Pinpoint the cell where the given text exists, returning its (x, y) midpoint coordinate. 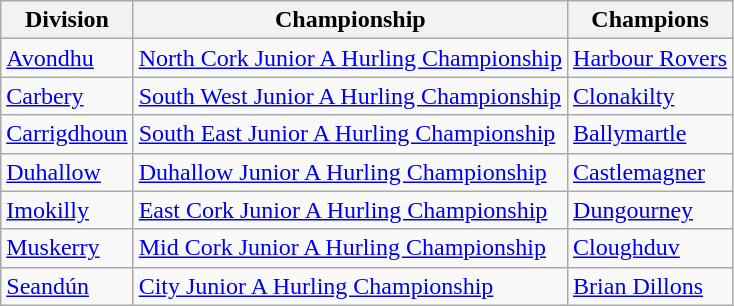
Dungourney (650, 210)
South East Junior A Hurling Championship (350, 134)
Imokilly (67, 210)
Castlemagner (650, 172)
Avondhu (67, 58)
Seandún (67, 286)
Ballymartle (650, 134)
Mid Cork Junior A Hurling Championship (350, 248)
North Cork Junior A Hurling Championship (350, 58)
Clonakilty (650, 96)
City Junior A Hurling Championship (350, 286)
Carrigdhoun (67, 134)
Division (67, 20)
South West Junior A Hurling Championship (350, 96)
Carbery (67, 96)
Champions (650, 20)
Duhallow Junior A Hurling Championship (350, 172)
Brian Dillons (650, 286)
Cloughduv (650, 248)
Harbour Rovers (650, 58)
Championship (350, 20)
Duhallow (67, 172)
Muskerry (67, 248)
East Cork Junior A Hurling Championship (350, 210)
